From the cell containing the given text, extract its center point as [x, y] coordinate. 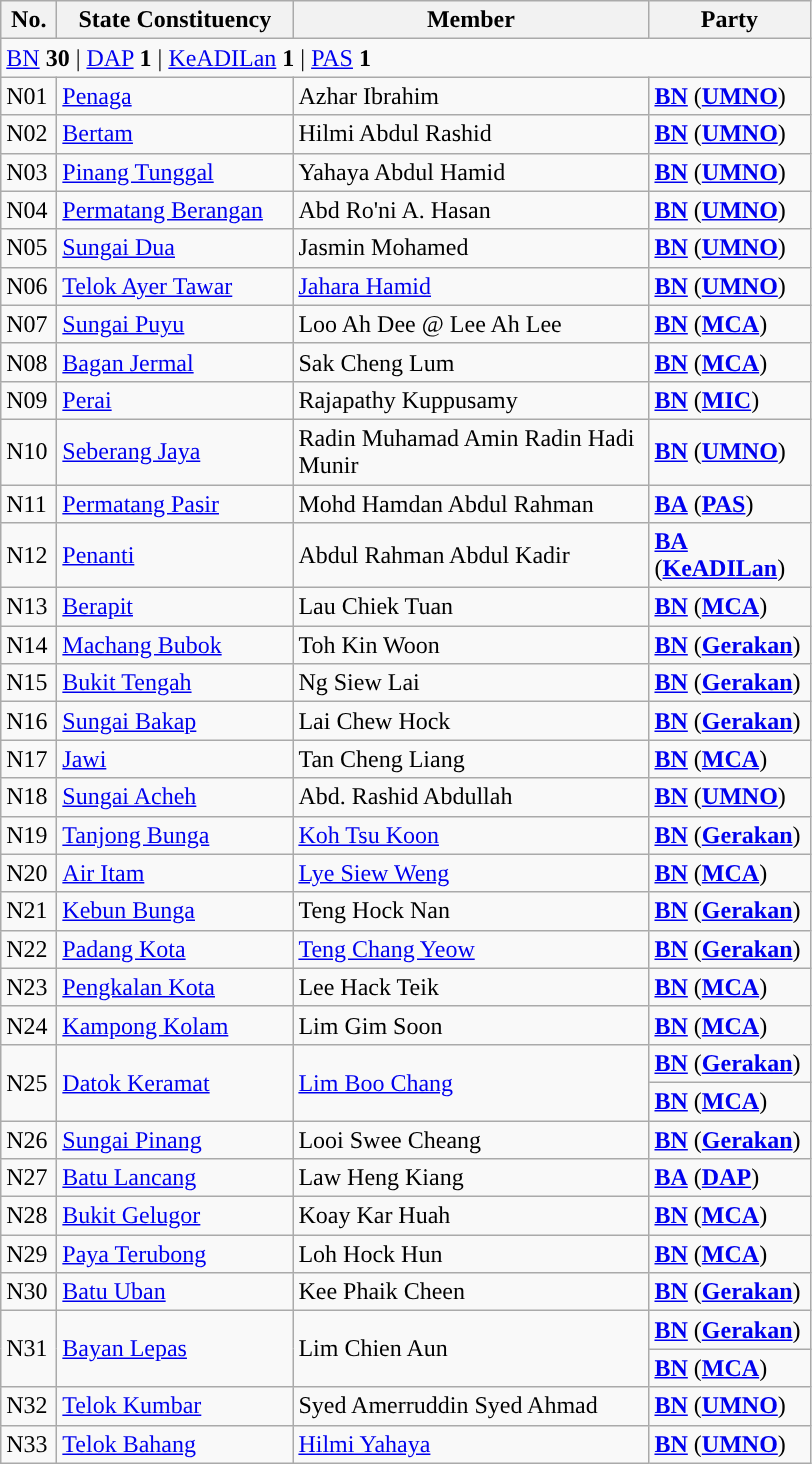
N19 [29, 835]
N12 [29, 556]
Rajapathy Kuppusamy [471, 400]
N17 [29, 759]
State Constituency [175, 20]
Jasmin Mohamed [471, 248]
Radin Muhamad Amin Radin Hadi Munir [471, 452]
N13 [29, 607]
Telok Ayer Tawar [175, 286]
N24 [29, 1025]
N03 [29, 172]
Bukit Gelugor [175, 1216]
Sungai Pinang [175, 1139]
Lye Siew Weng [471, 873]
Lim Boo Chang [471, 1082]
BA (KeADILan) [730, 556]
Law Heng Kiang [471, 1178]
Bagan Jermal [175, 362]
N29 [29, 1254]
Lau Chiek Tuan [471, 607]
Abd. Rashid Abdullah [471, 797]
Azhar Ibrahim [471, 96]
Lee Hack Teik [471, 987]
Permatang Pasir [175, 503]
N08 [29, 362]
Telok Kumbar [175, 1406]
Bukit Tengah [175, 683]
N11 [29, 503]
Sungai Puyu [175, 324]
Air Itam [175, 873]
Yahaya Abdul Hamid [471, 172]
Teng Hock Nan [471, 911]
Abdul Rahman Abdul Kadir [471, 556]
Bertam [175, 134]
Pinang Tunggal [175, 172]
N15 [29, 683]
N07 [29, 324]
Permatang Berangan [175, 210]
Party [730, 20]
Sungai Dua [175, 248]
Lim Chien Aun [471, 1349]
Hilmi Abdul Rashid [471, 134]
Loo Ah Dee @ Lee Ah Lee [471, 324]
N25 [29, 1082]
Lim Gim Soon [471, 1025]
Penaga [175, 96]
BA (DAP) [730, 1178]
N09 [29, 400]
Lai Chew Hock [471, 721]
Tanjong Bunga [175, 835]
Machang Bubok [175, 645]
Batu Lancang [175, 1178]
Kampong Kolam [175, 1025]
N26 [29, 1139]
Jawi [175, 759]
N05 [29, 248]
N28 [29, 1216]
BA (PAS) [730, 503]
BN (MIC) [730, 400]
Paya Terubong [175, 1254]
Abd Ro'ni A. Hasan [471, 210]
Berapit [175, 607]
Kebun Bunga [175, 911]
N31 [29, 1349]
Mohd Hamdan Abdul Rahman [471, 503]
N06 [29, 286]
N33 [29, 1444]
No. [29, 20]
Seberang Jaya [175, 452]
Ng Siew Lai [471, 683]
Sungai Acheh [175, 797]
Member [471, 20]
N27 [29, 1178]
BN 30 | DAP 1 | KeADILan 1 | PAS 1 [406, 58]
Looi Swee Cheang [471, 1139]
Telok Bahang [175, 1444]
N04 [29, 210]
N18 [29, 797]
N21 [29, 911]
Loh Hock Hun [471, 1254]
N14 [29, 645]
Koay Kar Huah [471, 1216]
N30 [29, 1292]
N01 [29, 96]
Padang Kota [175, 949]
Koh Tsu Koon [471, 835]
Syed Amerruddin Syed Ahmad [471, 1406]
Hilmi Yahaya [471, 1444]
Toh Kin Woon [471, 645]
N02 [29, 134]
N22 [29, 949]
Perai [175, 400]
N16 [29, 721]
Bayan Lepas [175, 1349]
Sak Cheng Lum [471, 362]
Penanti [175, 556]
N10 [29, 452]
N32 [29, 1406]
Tan Cheng Liang [471, 759]
Teng Chang Yeow [471, 949]
Pengkalan Kota [175, 987]
Jahara Hamid [471, 286]
Datok Keramat [175, 1082]
Sungai Bakap [175, 721]
Kee Phaik Cheen [471, 1292]
Batu Uban [175, 1292]
N20 [29, 873]
N23 [29, 987]
